Extract the (X, Y) coordinate from the center of the cell holding the provided text.  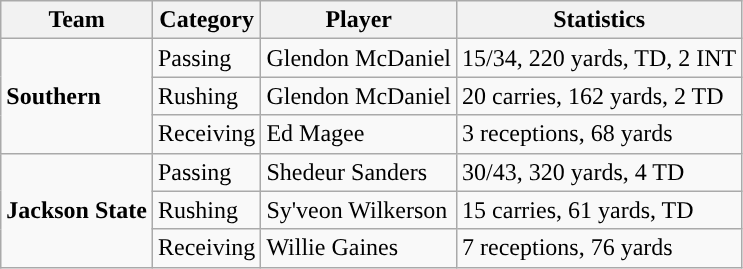
3 receptions, 68 yards (600, 134)
Category (206, 20)
Willie Gaines (359, 248)
Jackson State (77, 210)
Statistics (600, 20)
Shedeur Sanders (359, 172)
Ed Magee (359, 134)
Sy'veon Wilkerson (359, 210)
Player (359, 20)
15 carries, 61 yards, TD (600, 210)
20 carries, 162 yards, 2 TD (600, 96)
15/34, 220 yards, TD, 2 INT (600, 58)
30/43, 320 yards, 4 TD (600, 172)
Team (77, 20)
Southern (77, 96)
7 receptions, 76 yards (600, 248)
